Pinpoint the cell where the given text exists, returning its [x, y] midpoint coordinate. 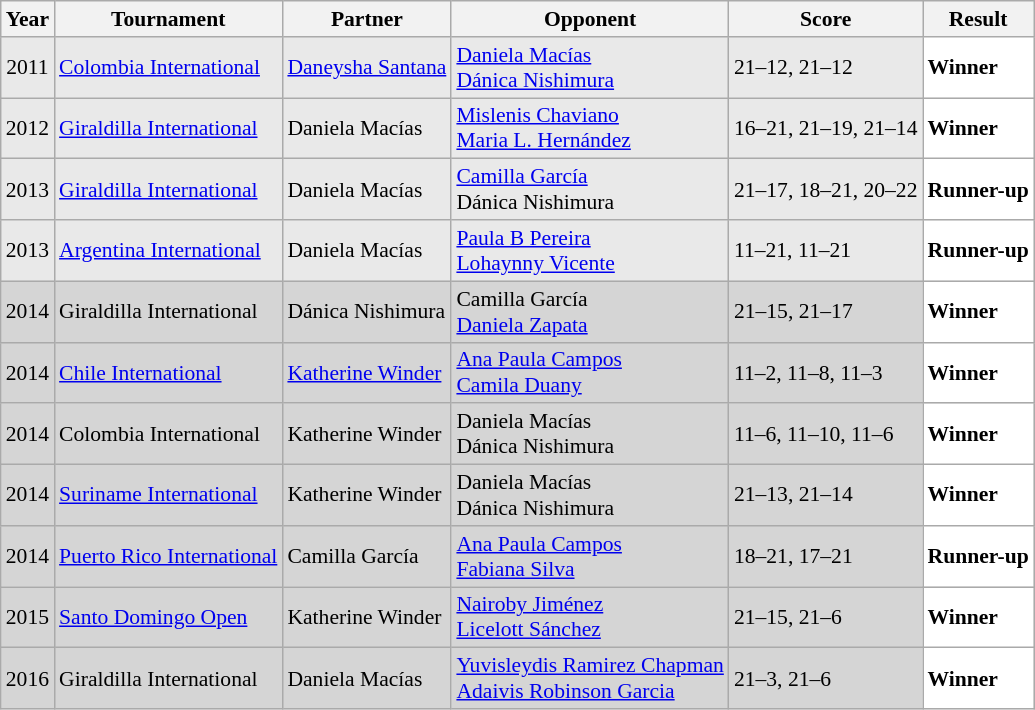
Opponent [590, 19]
Yuvisleydis Ramirez Chapman Adaivis Robinson Garcia [590, 678]
Ana Paula Campos Fabiana Silva [590, 556]
21–15, 21–17 [826, 312]
Dánica Nishimura [366, 312]
11–21, 11–21 [826, 250]
Ana Paula Campos Camila Duany [590, 372]
21–15, 21–6 [826, 618]
Year [28, 19]
2011 [28, 68]
Paula B Pereira Lohaynny Vicente [590, 250]
21–3, 21–6 [826, 678]
Score [826, 19]
18–21, 17–21 [826, 556]
11–2, 11–8, 11–3 [826, 372]
21–12, 21–12 [826, 68]
Nairoby Jiménez Licelott Sánchez [590, 618]
16–21, 21–19, 21–14 [826, 128]
Tournament [168, 19]
Camilla García Dánica Nishimura [590, 190]
Camilla García Daniela Zapata [590, 312]
Result [978, 19]
Daneysha Santana [366, 68]
2016 [28, 678]
Camilla García [366, 556]
Argentina International [168, 250]
Mislenis Chaviano Maria L. Hernández [590, 128]
11–6, 11–10, 11–6 [826, 434]
Suriname International [168, 496]
2015 [28, 618]
Puerto Rico International [168, 556]
2012 [28, 128]
Chile International [168, 372]
21–13, 21–14 [826, 496]
Partner [366, 19]
Santo Domingo Open [168, 618]
21–17, 18–21, 20–22 [826, 190]
